Search for the cell housing the specified text and yield its [x, y] center coordinate. 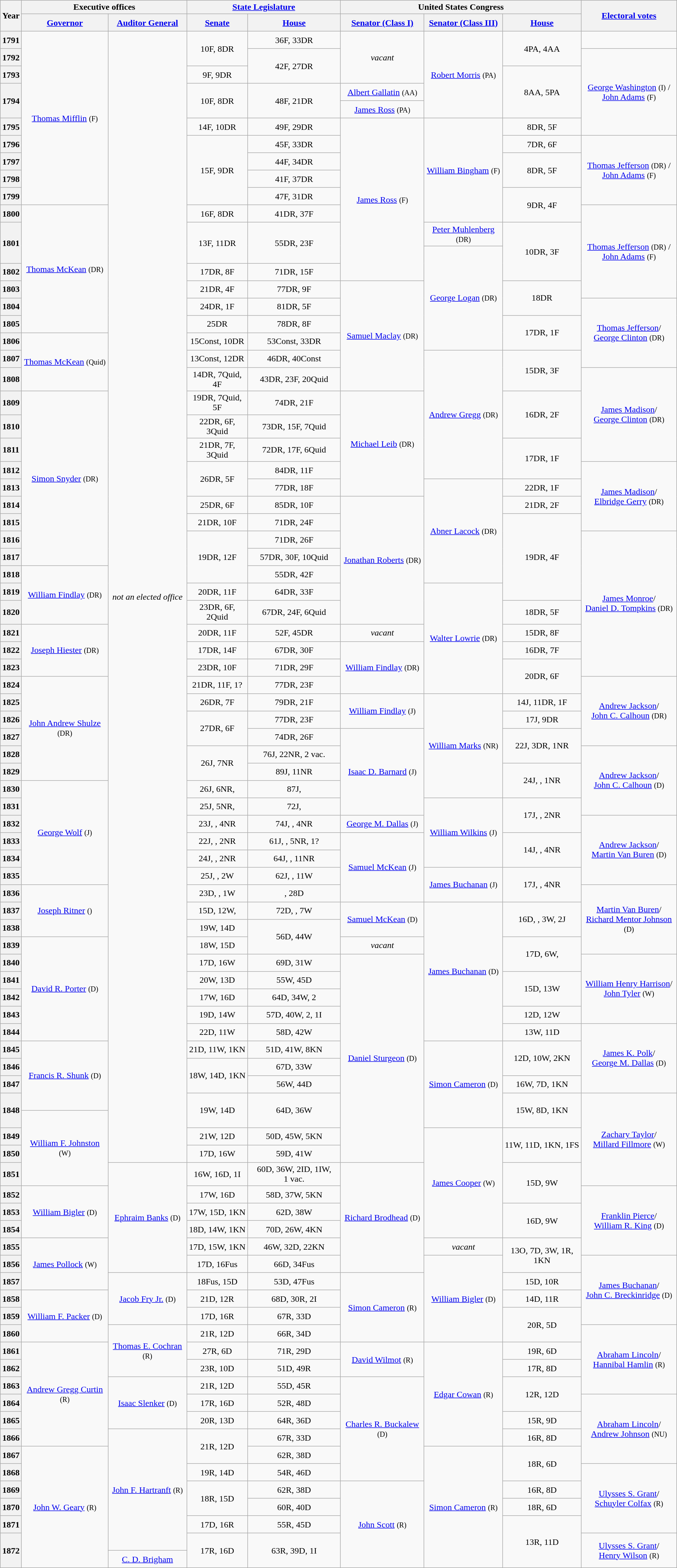
64D, 34W, 2 [294, 997]
79DR, 21F [294, 702]
William F. Packer (D) [65, 1316]
George Wolf (J) [65, 832]
Senator (Class I) [383, 23]
19D, 14W [217, 1015]
85DR, 10F [294, 505]
Simon Snyder (DR) [65, 478]
1803 [11, 289]
1861 [11, 1351]
Francis R. Shunk (D) [65, 1075]
77DR, 18F [294, 488]
1797 [11, 162]
15Const, 10DR [217, 341]
1846 [11, 1067]
Andrew Jackson/John C. Calhoun (D) [629, 780]
1863 [11, 1385]
16W, 7D, 1KN [542, 1084]
1816 [11, 540]
61J, , 5NR, 1? [294, 841]
64DR, 33F [294, 592]
67DR, 24F, 6Quid [294, 612]
51D, 49R [294, 1368]
1823 [11, 667]
14D, 11R [542, 1299]
1851 [11, 1174]
18R, 15D [217, 1498]
52R, 48D [294, 1403]
73DR, 15F, 7Quid [294, 426]
21D, 11W, 1KN [217, 1049]
67DR, 30F [294, 650]
1801 [11, 243]
12D, 10W, 2KN [542, 1058]
William Marks (NR) [464, 745]
not an elected office [148, 597]
Simon Cameron (D) [464, 1084]
Albert Gallatin (AA) [383, 92]
James Buchanan/John C. Breckinridge (D) [629, 1290]
21DR, 7F, 3Quid [217, 450]
13O, 7D, 3W, 1R, 1KN [542, 1255]
1866 [11, 1437]
1839 [11, 945]
Ulysses S. Grant/Schuyler Colfax (R) [629, 1498]
1871 [11, 1524]
51D, 41W, 8KN [294, 1049]
55DR, 42F [294, 574]
25J, 5NR, [217, 806]
State Legislature [264, 7]
72D, , 7W [294, 910]
James Madison/George Clinton (DR) [629, 415]
1833 [11, 841]
1853 [11, 1212]
15R, 9D [542, 1420]
27R, 6D [217, 1351]
1831 [11, 806]
Thomas McKean (DR) [65, 269]
26DR, 5F [217, 479]
Peter Muhlenberg (DR) [464, 234]
17J, 9DR [542, 719]
16D, 9W [542, 1220]
1799 [11, 196]
1800 [11, 214]
45F, 33DR [294, 144]
9DR, 4F [542, 205]
15D, 9W [542, 1183]
James Cooper (W) [464, 1183]
58D, 42W [294, 1032]
24DR, 1F [217, 307]
19R, 14D [217, 1472]
15F, 9DR [217, 170]
1805 [11, 324]
William Bingham (F) [464, 170]
49F, 29DR [294, 127]
1844 [11, 1032]
19R, 6D [542, 1351]
18D, 14W, 1KN [217, 1229]
1847 [11, 1084]
68D, 30R, 2I [294, 1299]
19DR, 4F [542, 557]
25DR, 6F [217, 505]
George Logan (DR) [464, 298]
58D, 37W, 5KN [294, 1194]
John W. Geary (R) [65, 1507]
41F, 37DR [294, 179]
23DR, 10F [217, 667]
18W, 15D [217, 945]
George Washington (I) /John Adams (F) [629, 92]
27DR, 6F [217, 728]
15D, 13W [542, 989]
46W, 32D, 22KN [294, 1246]
26J, 6NR, [217, 789]
Abraham Lincoln/Andrew Johnson (NU) [629, 1429]
William Findlay (J) [383, 711]
19DR, 7Quid, 5F [217, 403]
23D, , 1W [217, 893]
James K. Polk/George M. Dallas (D) [629, 1058]
1859 [11, 1316]
1795 [11, 127]
Jacob Fry Jr. (D) [148, 1299]
Robert Morris (PA) [464, 75]
1815 [11, 522]
72DR, 17F, 6Quid [294, 450]
66R, 34D [294, 1333]
1828 [11, 754]
25J, , 2W [217, 876]
1868 [11, 1472]
1832 [11, 824]
Thomas Jefferson/George Clinton (DR) [629, 333]
22DR, 1F [542, 488]
71DR, 15F [294, 272]
21DR, 2F [542, 505]
56W, 44D [294, 1084]
17DR, 14F [217, 650]
Andrew Jackson/John C. Calhoun (DR) [629, 711]
13W, 11D [542, 1032]
1826 [11, 719]
18W, 14D, 1KN [217, 1075]
36F, 33DR [294, 40]
1860 [11, 1333]
Martin Van Buren/Richard Mentor Johnson (D) [629, 919]
Isaac Slenker (D) [148, 1403]
Franklin Pierce/William R. King (D) [629, 1220]
56D, 44W [294, 936]
Andrew Gregg (DR) [464, 415]
John Andrew Shulze (DR) [65, 728]
21W, 12D [217, 1136]
C. D. Brigham [148, 1559]
17D, 16Fus [217, 1264]
1810 [11, 426]
1809 [11, 403]
71DR, 29F [294, 667]
17W, 15D, 1KN [217, 1212]
Samuel Maclay (DR) [383, 336]
1842 [11, 997]
Daniel Sturgeon (D) [383, 1058]
1849 [11, 1136]
1867 [11, 1455]
Auditor General [148, 23]
Zachary Taylor/Millard Fillmore (W) [629, 1139]
Richard Brodhead (D) [383, 1218]
62D, 38W [294, 1212]
1840 [11, 963]
1806 [11, 341]
James Buchanan (J) [464, 884]
1817 [11, 557]
1824 [11, 685]
, 28D [294, 893]
12D, 12W [542, 1015]
1841 [11, 980]
74DR, 21F [294, 403]
15DR, 3F [542, 370]
1837 [11, 910]
18DR, 5F [542, 612]
1804 [11, 307]
55W, 45D [294, 980]
Charles R. Buckalew (D) [383, 1429]
13F, 11DR [217, 243]
23DR, 6F, 2Quid [217, 612]
9F, 9DR [217, 75]
60D, 36W, 2ID, 1IW, 1 vac. [294, 1174]
James Ross (F) [383, 200]
James Ross (PA) [383, 110]
1818 [11, 574]
1814 [11, 505]
Ephraim Banks (D) [148, 1218]
Governor [65, 23]
1820 [11, 612]
63R, 39D, 1I [294, 1550]
17J, , 4NR [542, 884]
53D, 47Fus [294, 1281]
Joseph Ritner () [65, 910]
23R, 10D [217, 1368]
Samuel McKean (J) [383, 867]
54R, 46D [294, 1472]
55D, 45R [294, 1385]
64R, 36D [294, 1420]
55R, 45D [294, 1524]
24J, , 1NR [542, 780]
Thomas E. Cochran (R) [148, 1351]
41DR, 37F [294, 214]
20R, 13D [217, 1420]
John Scott (R) [383, 1524]
52F, 45DR [294, 633]
1862 [11, 1368]
1843 [11, 1015]
70D, 26W, 4KN [294, 1229]
1850 [11, 1153]
50D, 45W, 5KN [294, 1136]
1852 [11, 1194]
21DR, 10F [217, 522]
53Const, 33DR [294, 341]
16F, 8DR [217, 214]
8AA, 5PA [542, 92]
13Const, 12DR [217, 359]
1838 [11, 928]
25DR [217, 324]
13R, 11D [542, 1542]
Abraham Lincoln/Hannibal Hamlin (R) [629, 1359]
Walter Lowrie (DR) [464, 638]
1798 [11, 179]
Thomas McKean (Quid) [65, 362]
1836 [11, 893]
1792 [11, 58]
20R, 5D [542, 1325]
60R, 40D [294, 1507]
17D, 6W, [542, 954]
18DR [542, 298]
20W, 13D [217, 980]
71DR, 24F [294, 522]
1829 [11, 772]
1813 [11, 488]
1857 [11, 1281]
1870 [11, 1507]
George M. Dallas (J) [383, 824]
47F, 31DR [294, 196]
57D, 40W, 2, 1I [294, 1015]
Year [11, 16]
1802 [11, 272]
Senator (Class III) [464, 23]
24J, , 2NR [217, 858]
David Wilmot (R) [383, 1359]
15W, 8D, 1KN [542, 1110]
78DR, 8F [294, 324]
1794 [11, 101]
John F. Hartranft (R) [148, 1490]
23J, , 4NR [217, 824]
17J, , 2NR [542, 815]
42F, 27DR [294, 66]
Andrew Gregg Curtin (R) [65, 1394]
1827 [11, 737]
Samuel McKean (D) [383, 919]
1796 [11, 144]
89J, 11NR [294, 772]
84DR, 11F [294, 470]
1825 [11, 702]
67D, 33W [294, 1067]
22DR, 6F, 3Quid [217, 426]
1791 [11, 40]
43DR, 23F, 20Quid [294, 379]
87J, [294, 789]
18Fus, 15D [217, 1281]
19DR, 12F [217, 557]
20DR, 6F [542, 676]
16W, 16D, 1I [217, 1174]
1869 [11, 1490]
David R. Porter (D) [65, 989]
21DR, 11F, 1? [217, 685]
Ulysses S. Grant/Henry Wilson (R) [629, 1550]
57DR, 30F, 10Quid [294, 557]
14DR, 7Quid, 4F [217, 379]
1835 [11, 876]
1865 [11, 1420]
22D, 11W [217, 1032]
1856 [11, 1264]
44F, 34DR [294, 162]
Executive offices [104, 7]
16D, , 3W, 2J [542, 919]
1845 [11, 1049]
James Madison/Elbridge Gerry (DR) [629, 496]
1830 [11, 789]
15DR, 8F [542, 633]
1858 [11, 1299]
22J, 3DR, 1NR [542, 745]
1822 [11, 650]
James Pollock (W) [65, 1264]
17D, 15W, 1KN [217, 1246]
17R, 8D [542, 1368]
Andrew Jackson/Martin Van Buren (D) [629, 850]
1821 [11, 633]
74DR, 26F [294, 737]
59D, 41W [294, 1153]
15D, 12W, [217, 910]
1811 [11, 450]
64D, 36W [294, 1110]
77DR, 9F [294, 289]
16DR, 2F [542, 415]
Jonathan Roberts (DR) [383, 560]
James Buchanan (D) [464, 971]
1807 [11, 359]
1864 [11, 1403]
1793 [11, 75]
Thomas Mifflin (F) [65, 118]
16DR, 7F [542, 650]
55DR, 23F [294, 243]
William Wilkins (J) [464, 832]
1854 [11, 1229]
William F. Johnston (W) [65, 1148]
1834 [11, 858]
71DR, 26F [294, 540]
1812 [11, 470]
Michael Leib (DR) [383, 443]
4PA, 4AA [542, 49]
46DR, 40Const [294, 359]
12R, 12D [542, 1394]
Abner Lacock (DR) [464, 531]
Joseph Hiester (DR) [65, 650]
10DR, 3F [542, 252]
21D, 12R [217, 1299]
Senate [217, 23]
14J, , 4NR [542, 850]
11W, 11D, 1KN, 1FS [542, 1145]
26J, 7NR [217, 763]
1848 [11, 1110]
17DR, 8F [217, 272]
26DR, 7F [217, 702]
21DR, 4F [217, 289]
22J, , 2NR [217, 841]
81DR, 5F [294, 307]
7DR, 6F [542, 144]
William Henry Harrison/John Tyler (W) [629, 989]
1855 [11, 1246]
66D, 34Fus [294, 1264]
James Monroe/Daniel D. Tompkins (DR) [629, 603]
14J, 11DR, 1F [542, 702]
76J, 22NR, 2 vac. [294, 754]
14F, 10DR [217, 127]
15D, 10R [542, 1281]
1819 [11, 592]
Edgar Cowan (R) [464, 1394]
69D, 31W [294, 963]
Isaac D. Barnard (J) [383, 772]
71R, 29D [294, 1351]
72J, [294, 806]
48F, 21DR [294, 101]
1872 [11, 1550]
United States Congress [461, 7]
62J, , 11W [294, 876]
64J, , 11NR [294, 858]
Electoral votes [629, 16]
1808 [11, 379]
74J, , 4NR [294, 824]
